Return (x, y) of the center of cell containing provided text 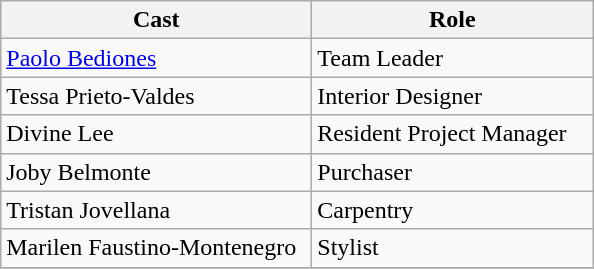
Paolo Bediones (156, 58)
Stylist (452, 248)
Purchaser (452, 172)
Divine Lee (156, 134)
Cast (156, 20)
Role (452, 20)
Joby Belmonte (156, 172)
Interior Designer (452, 96)
Marilen Faustino-Montenegro (156, 248)
Tristan Jovellana (156, 210)
Tessa Prieto-Valdes (156, 96)
Carpentry (452, 210)
Team Leader (452, 58)
Resident Project Manager (452, 134)
